Search for the cell housing the specified text and yield its [x, y] center coordinate. 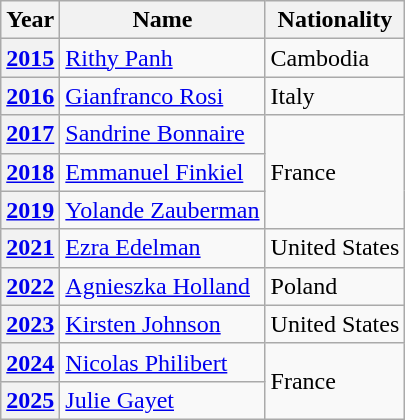
2017 [30, 134]
Poland [335, 286]
Name [162, 20]
Agnieszka Holland [162, 286]
2021 [30, 248]
Nationality [335, 20]
Yolande Zauberman [162, 210]
Year [30, 20]
Julie Gayet [162, 400]
2015 [30, 58]
Nicolas Philibert [162, 362]
2018 [30, 172]
Emmanuel Finkiel [162, 172]
Cambodia [335, 58]
Gianfranco Rosi [162, 96]
2022 [30, 286]
Ezra Edelman [162, 248]
Sandrine Bonnaire [162, 134]
2019 [30, 210]
2025 [30, 400]
2023 [30, 324]
Rithy Panh [162, 58]
2016 [30, 96]
Kirsten Johnson [162, 324]
Italy [335, 96]
2024 [30, 362]
